Output the [X, Y] coordinate of the center of the cell containing the given text.  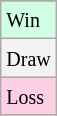
Loss [28, 96]
Draw [28, 58]
Win [28, 20]
